Pinpoint the cell where the given text exists, returning its [x, y] midpoint coordinate. 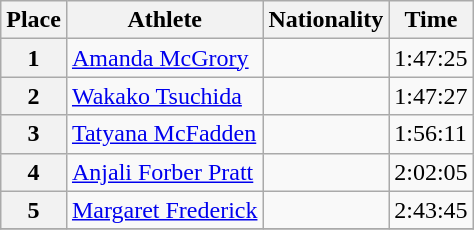
4 [34, 172]
2:02:05 [431, 172]
5 [34, 210]
1:47:25 [431, 58]
1:56:11 [431, 134]
Place [34, 20]
Amanda McGrory [164, 58]
2 [34, 96]
Time [431, 20]
2:43:45 [431, 210]
1:47:27 [431, 96]
Wakako Tsuchida [164, 96]
3 [34, 134]
Anjali Forber Pratt [164, 172]
Tatyana McFadden [164, 134]
Athlete [164, 20]
1 [34, 58]
Nationality [326, 20]
Margaret Frederick [164, 210]
